Identify which cell holds the provided text, then report its (x, y) central coordinate. 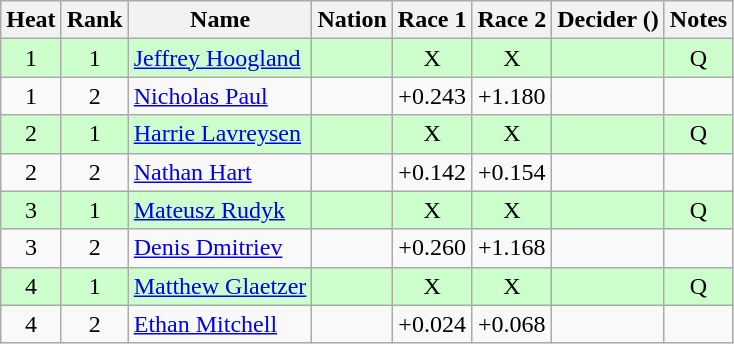
Jeffrey Hoogland (220, 58)
+0.024 (432, 324)
+0.142 (432, 172)
+1.168 (512, 248)
Notes (698, 20)
Harrie Lavreysen (220, 134)
Rank (94, 20)
+0.243 (432, 96)
Heat (31, 20)
+0.068 (512, 324)
Mateusz Rudyk (220, 210)
Decider () (608, 20)
Ethan Mitchell (220, 324)
Nathan Hart (220, 172)
+1.180 (512, 96)
Name (220, 20)
Race 2 (512, 20)
Matthew Glaetzer (220, 286)
+0.154 (512, 172)
Nicholas Paul (220, 96)
+0.260 (432, 248)
Nation (352, 20)
Denis Dmitriev (220, 248)
Race 1 (432, 20)
